Pinpoint the cell where the given text exists, returning its [x, y] midpoint coordinate. 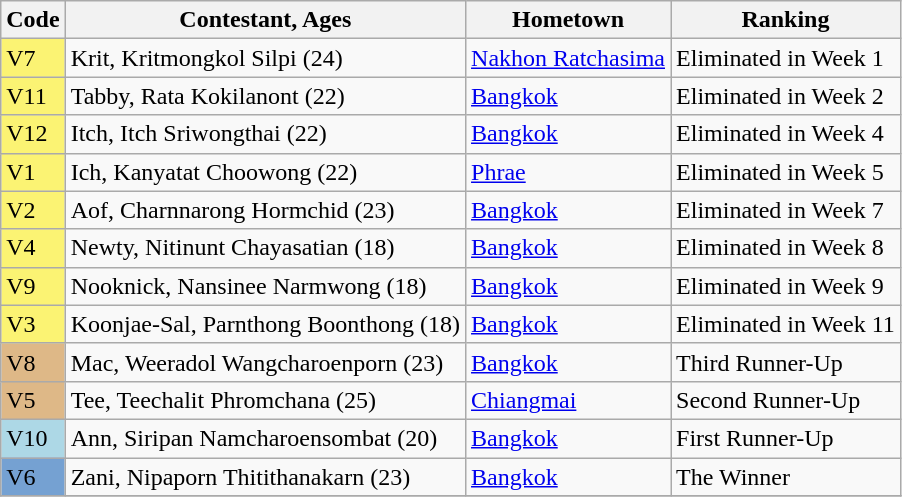
Itch, Itch Sriwongthai (22) [265, 134]
Eliminated in Week 1 [786, 58]
The Winner [786, 477]
Chiangmai [568, 400]
V7 [33, 58]
Ich, Kanyatat Choowong (22) [265, 172]
Eliminated in Week 9 [786, 286]
V12 [33, 134]
Second Runner-Up [786, 400]
V1 [33, 172]
Eliminated in Week 5 [786, 172]
V3 [33, 324]
First Runner-Up [786, 438]
Nakhon Ratchasima [568, 58]
Phrae [568, 172]
Tee, Teechalit Phromchana (25) [265, 400]
V5 [33, 400]
Contestant, Ages [265, 20]
Code [33, 20]
V9 [33, 286]
V4 [33, 248]
Nooknick, Nansinee Narmwong (18) [265, 286]
Ranking [786, 20]
Hometown [568, 20]
Eliminated in Week 8 [786, 248]
Newty, Nitinunt Chayasatian (18) [265, 248]
V10 [33, 438]
Koonjae-Sal, Parnthong Boonthong (18) [265, 324]
V8 [33, 362]
V11 [33, 96]
Ann, Siripan Namcharoensombat (20) [265, 438]
V2 [33, 210]
Mac, Weeradol Wangcharoenporn (23) [265, 362]
Eliminated in Week 7 [786, 210]
Krit, Kritmongkol Silpi (24) [265, 58]
V6 [33, 477]
Third Runner-Up [786, 362]
Eliminated in Week 11 [786, 324]
Tabby, Rata Kokilanont (22) [265, 96]
Aof, Charnnarong Hormchid (23) [265, 210]
Zani, Nipaporn Thitithanakarn (23) [265, 477]
Eliminated in Week 4 [786, 134]
Eliminated in Week 2 [786, 96]
